For the text-containing cell, return its midpoint in [x, y] coordinate format. 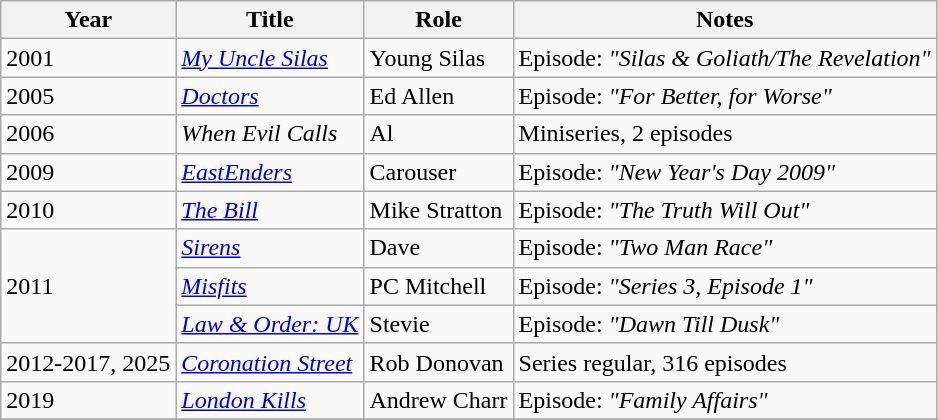
Al [438, 134]
Episode: "For Better, for Worse" [724, 96]
2006 [88, 134]
Role [438, 20]
Episode: "Two Man Race" [724, 248]
Coronation Street [270, 362]
Episode: "The Truth Will Out" [724, 210]
Episode: "New Year's Day 2009" [724, 172]
2001 [88, 58]
Notes [724, 20]
Misfits [270, 286]
Stevie [438, 324]
London Kills [270, 400]
Dave [438, 248]
2019 [88, 400]
Episode: "Series 3, Episode 1" [724, 286]
Sirens [270, 248]
Ed Allen [438, 96]
Title [270, 20]
EastEnders [270, 172]
2011 [88, 286]
Andrew Charr [438, 400]
My Uncle Silas [270, 58]
2009 [88, 172]
Carouser [438, 172]
2012-2017, 2025 [88, 362]
2010 [88, 210]
Episode: "Silas & Goliath/The Revelation" [724, 58]
Doctors [270, 96]
Mike Stratton [438, 210]
2005 [88, 96]
Episode: "Dawn Till Dusk" [724, 324]
When Evil Calls [270, 134]
The Bill [270, 210]
Young Silas [438, 58]
Rob Donovan [438, 362]
PC Mitchell [438, 286]
Year [88, 20]
Episode: "Family Affairs" [724, 400]
Law & Order: UK [270, 324]
Miniseries, 2 episodes [724, 134]
Series regular, 316 episodes [724, 362]
